Determine the [x, y] coordinate at the center of the cell enclosing the given text.  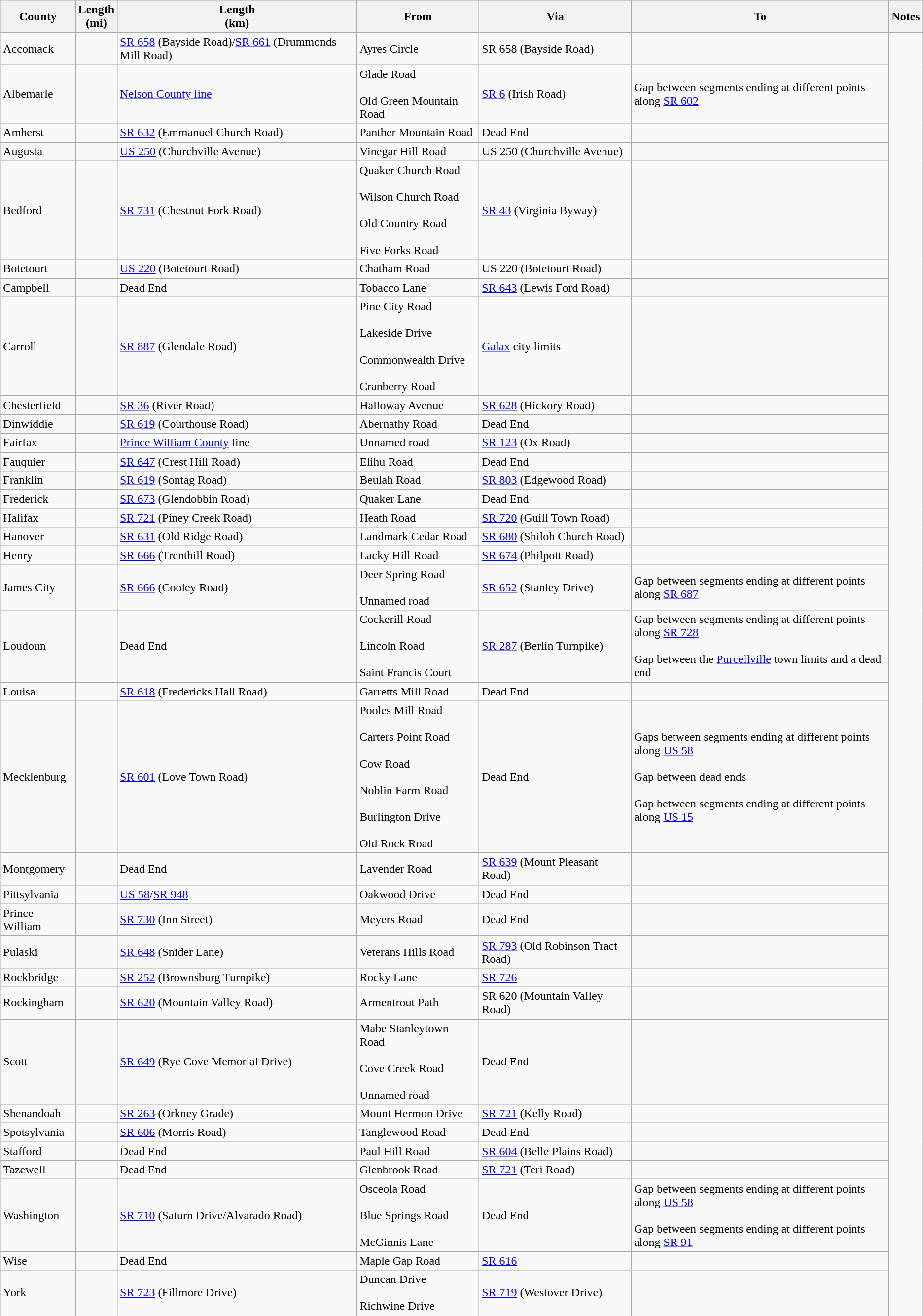
Landmark Cedar Road [418, 537]
SR 666 (Cooley Road) [237, 587]
Chesterfield [38, 405]
Pulaski [38, 952]
Quaker Lane [418, 499]
SR 673 (Glendobbin Road) [237, 499]
Louisa [38, 692]
SR 721 (Piney Creek Road) [237, 518]
SR 887 (Glendale Road) [237, 346]
Pine City RoadLakeside DriveCommonwealth DriveCranberry Road [418, 346]
Lacky Hill Road [418, 555]
From [418, 17]
Mabe Stanleytown RoadCove Creek RoadUnnamed road [418, 1061]
SR 36 (River Road) [237, 405]
Galax city limits [555, 346]
Tobacco Lane [418, 288]
Gap between segments ending at different points along US 58Gap between segments ending at different points along SR 91 [760, 1215]
Gap between segments ending at different points along SR 728Gap between the Purcellville town limits and a dead end [760, 646]
Prince William County line [237, 442]
SR 618 (Fredericks Hall Road) [237, 692]
SR 680 (Shiloh Church Road) [555, 537]
Paul Hill Road [418, 1151]
SR 639 (Mount Pleasant Road) [555, 869]
SR 710 (Saturn Drive/Alvarado Road) [237, 1215]
Chatham Road [418, 269]
SR 287 (Berlin Turnpike) [555, 646]
Amherst [38, 133]
Duncan DriveRichwine Drive [418, 1293]
SR 793 (Old Robinson Tract Road) [555, 952]
SR 604 (Belle Plains Road) [555, 1151]
James City [38, 587]
Nelson County line [237, 94]
SR 730 (Inn Street) [237, 919]
Prince William [38, 919]
Beulah Road [418, 480]
SR 123 (Ox Road) [555, 442]
Gap between segments ending at different points along SR 602 [760, 94]
Cockerill RoadLincoln RoadSaint Francis Court [418, 646]
Loudoun [38, 646]
County [38, 17]
Scott [38, 1061]
SR 666 (Trenthill Road) [237, 555]
SR 658 (Bayside Road)/SR 661 (Drummonds Mill Road) [237, 48]
SR 720 (Guill Town Road) [555, 518]
Pittsylvania [38, 894]
Mount Hermon Drive [418, 1114]
Deer Spring RoadUnnamed road [418, 587]
Shenandoah [38, 1114]
Botetourt [38, 269]
SR 649 (Rye Cove Memorial Drive) [237, 1061]
Fairfax [38, 442]
SR 601 (Love Town Road) [237, 777]
Gap between segments ending at different points along SR 687 [760, 587]
Albemarle [38, 94]
Rockingham [38, 1002]
SR 616 [555, 1261]
SR 632 (Emmanuel Church Road) [237, 133]
Ayres Circle [418, 48]
Panther Mountain Road [418, 133]
Tanglewood Road [418, 1133]
SR 631 (Old Ridge Road) [237, 537]
SR 619 (Courthouse Road) [237, 424]
SR 721 (Teri Road) [555, 1170]
Vinegar Hill Road [418, 151]
Glade RoadOld Green Mountain Road [418, 94]
Quaker Church RoadWilson Church RoadOld Country RoadFive Forks Road [418, 210]
Fauquier [38, 461]
Osceola RoadBlue Springs RoadMcGinnis Lane [418, 1215]
Gaps between segments ending at different points along US 58Gap between dead endsGap between segments ending at different points along US 15 [760, 777]
SR 43 (Virginia Byway) [555, 210]
Elihu Road [418, 461]
US 58/SR 948 [237, 894]
Length(km) [237, 17]
To [760, 17]
Bedford [38, 210]
Carroll [38, 346]
Montgomery [38, 869]
Franklin [38, 480]
Unnamed road [418, 442]
Halloway Avenue [418, 405]
Campbell [38, 288]
Notes [906, 17]
Frederick [38, 499]
Meyers Road [418, 919]
Accomack [38, 48]
Dinwiddie [38, 424]
SR 647 (Crest Hill Road) [237, 461]
York [38, 1293]
SR 628 (Hickory Road) [555, 405]
SR 606 (Morris Road) [237, 1133]
SR 252 (Brownsburg Turnpike) [237, 977]
SR 263 (Orkney Grade) [237, 1114]
SR 643 (Lewis Ford Road) [555, 288]
SR 731 (Chestnut Fork Road) [237, 210]
Rockbridge [38, 977]
SR 652 (Stanley Drive) [555, 587]
Maple Gap Road [418, 1261]
Lavender Road [418, 869]
Spotsylvania [38, 1133]
SR 723 (Fillmore Drive) [237, 1293]
SR 726 [555, 977]
Oakwood Drive [418, 894]
SR 674 (Philpott Road) [555, 555]
Garretts Mill Road [418, 692]
Hanover [38, 537]
SR 6 (Irish Road) [555, 94]
Heath Road [418, 518]
Tazewell [38, 1170]
Abernathy Road [418, 424]
SR 658 (Bayside Road) [555, 48]
Mecklenburg [38, 777]
Augusta [38, 151]
Glenbrook Road [418, 1170]
Veterans Hills Road [418, 952]
Length(mi) [96, 17]
Henry [38, 555]
SR 719 (Westover Drive) [555, 1293]
SR 648 (Snider Lane) [237, 952]
Rocky Lane [418, 977]
Washington [38, 1215]
Stafford [38, 1151]
Via [555, 17]
Armentrout Path [418, 1002]
SR 721 (Kelly Road) [555, 1114]
SR 803 (Edgewood Road) [555, 480]
SR 619 (Sontag Road) [237, 480]
Halifax [38, 518]
Pooles Mill RoadCarters Point RoadCow RoadNoblin Farm RoadBurlington DriveOld Rock Road [418, 777]
Wise [38, 1261]
